From the cell containing the given text, extract its center point as (X, Y) coordinate. 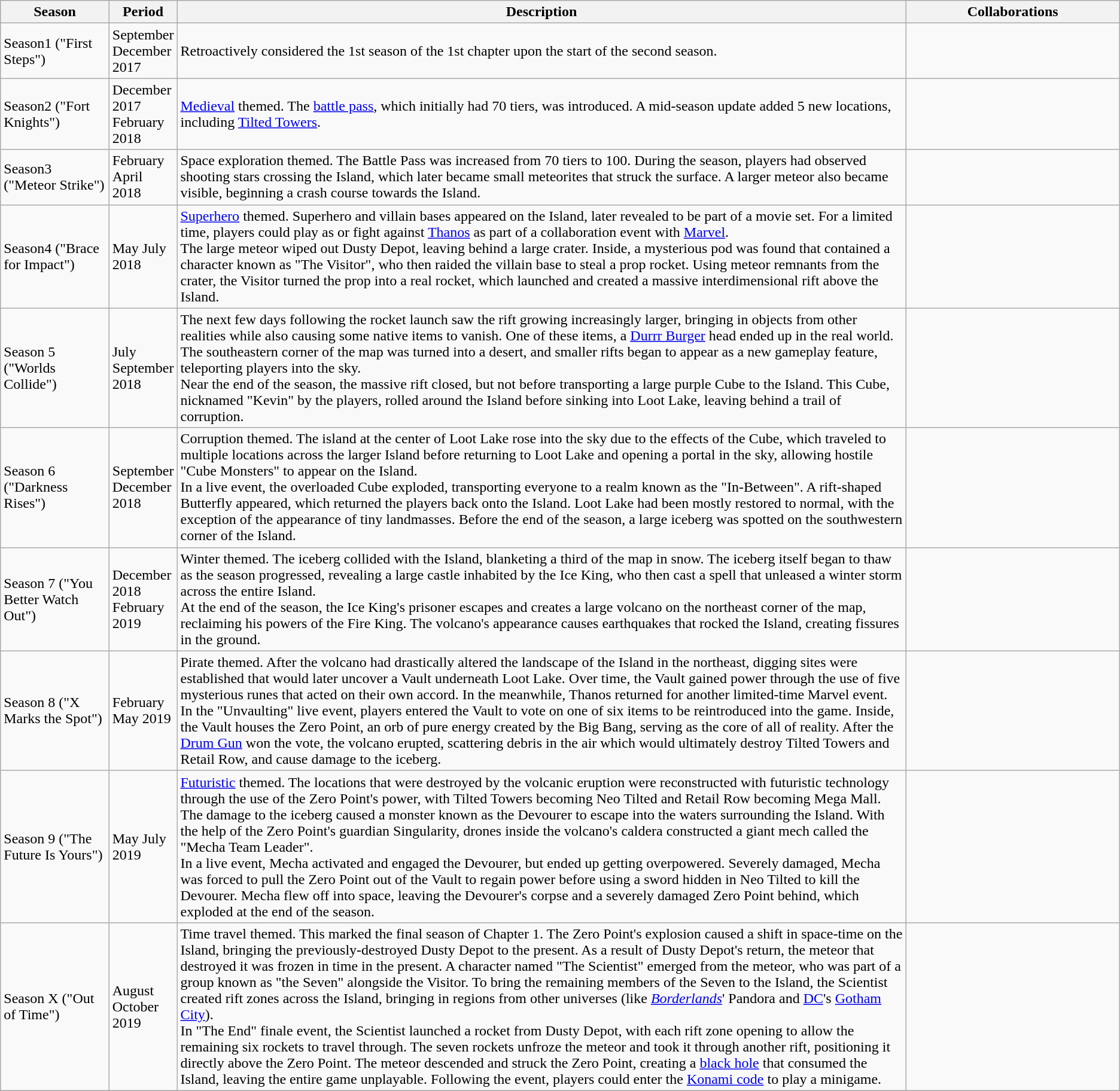
Season 9 ("The Future Is Yours") (55, 846)
May July 2018 (143, 256)
Period (143, 12)
August October 2019 (143, 1006)
May July 2019 (143, 846)
September December 2018 (143, 487)
Season 7 ("You Better Watch Out") (55, 599)
Medieval themed. The battle pass, which initially had 70 tiers, was introduced. A mid-season update added 5 new locations, including Tilted Towers. (541, 114)
July September 2018 (143, 368)
December 2018 February 2019 (143, 599)
December 2017 February 2018 (143, 114)
September December 2017 (143, 51)
Season4 ("Brace for Impact") (55, 256)
Season 5 ("Worlds Collide") (55, 368)
Season (55, 12)
Season1 ("First Steps") (55, 51)
February April 2018 (143, 177)
Season3 ("Meteor Strike") (55, 177)
Season 8 ("X Marks the Spot") (55, 711)
Season 6 ("Darkness Rises") (55, 487)
Description (541, 12)
February May 2019 (143, 711)
Retroactively considered the 1st season of the 1st chapter upon the start of the second season. (541, 51)
Season2 ("Fort Knights") (55, 114)
Season X ("Out of Time") (55, 1006)
Collaborations (1012, 12)
